Determine the (x, y) coordinate at the center of the cell enclosing the given text.  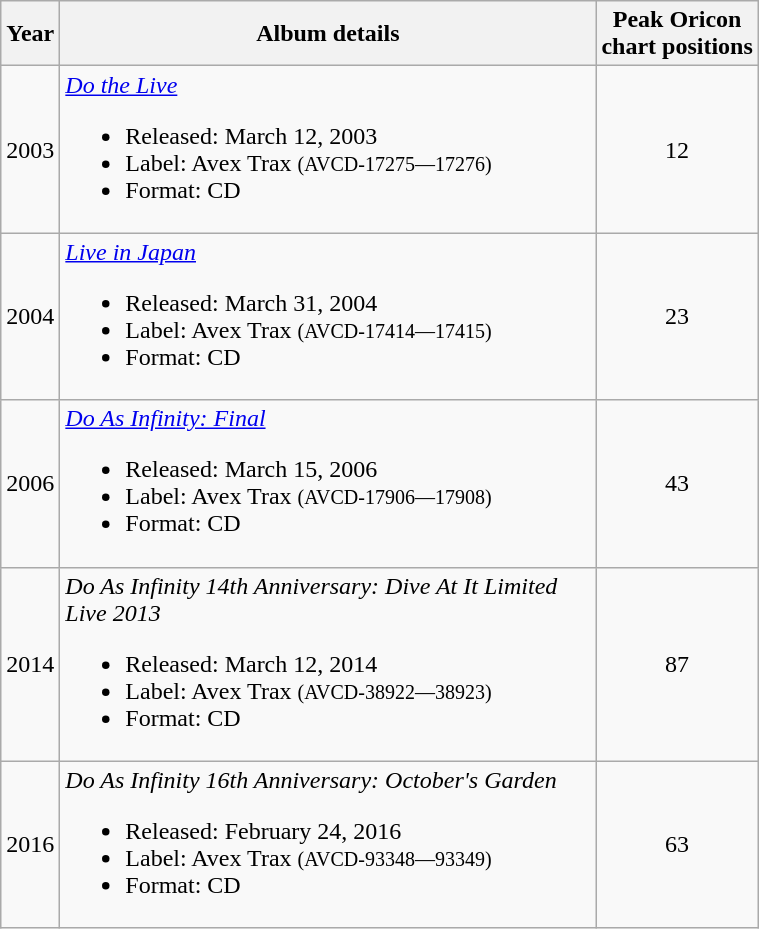
2003 (30, 150)
2006 (30, 484)
12 (677, 150)
Live in JapanReleased: March 31, 2004Label: Avex Trax (AVCD-17414—17415)Format: CD (328, 316)
Do As Infinity: FinalReleased: March 15, 2006Label: Avex Trax (AVCD-17906—17908)Format: CD (328, 484)
Do the LiveReleased: March 12, 2003Label: Avex Trax (AVCD-17275—17276)Format: CD (328, 150)
43 (677, 484)
Peak Oricon chart positions (677, 34)
2016 (30, 844)
Do As Infinity 14th Anniversary: Dive At It Limited Live 2013Released: March 12, 2014Label: Avex Trax (AVCD-38922—38923)Format: CD (328, 664)
Album details (328, 34)
2004 (30, 316)
Year (30, 34)
63 (677, 844)
2014 (30, 664)
87 (677, 664)
Do As Infinity 16th Anniversary: October's GardenReleased: February 24, 2016Label: Avex Trax (AVCD-93348—93349)Format: CD (328, 844)
23 (677, 316)
